Scan for the cell matching the given text and deliver its [x, y] coordinate at center. 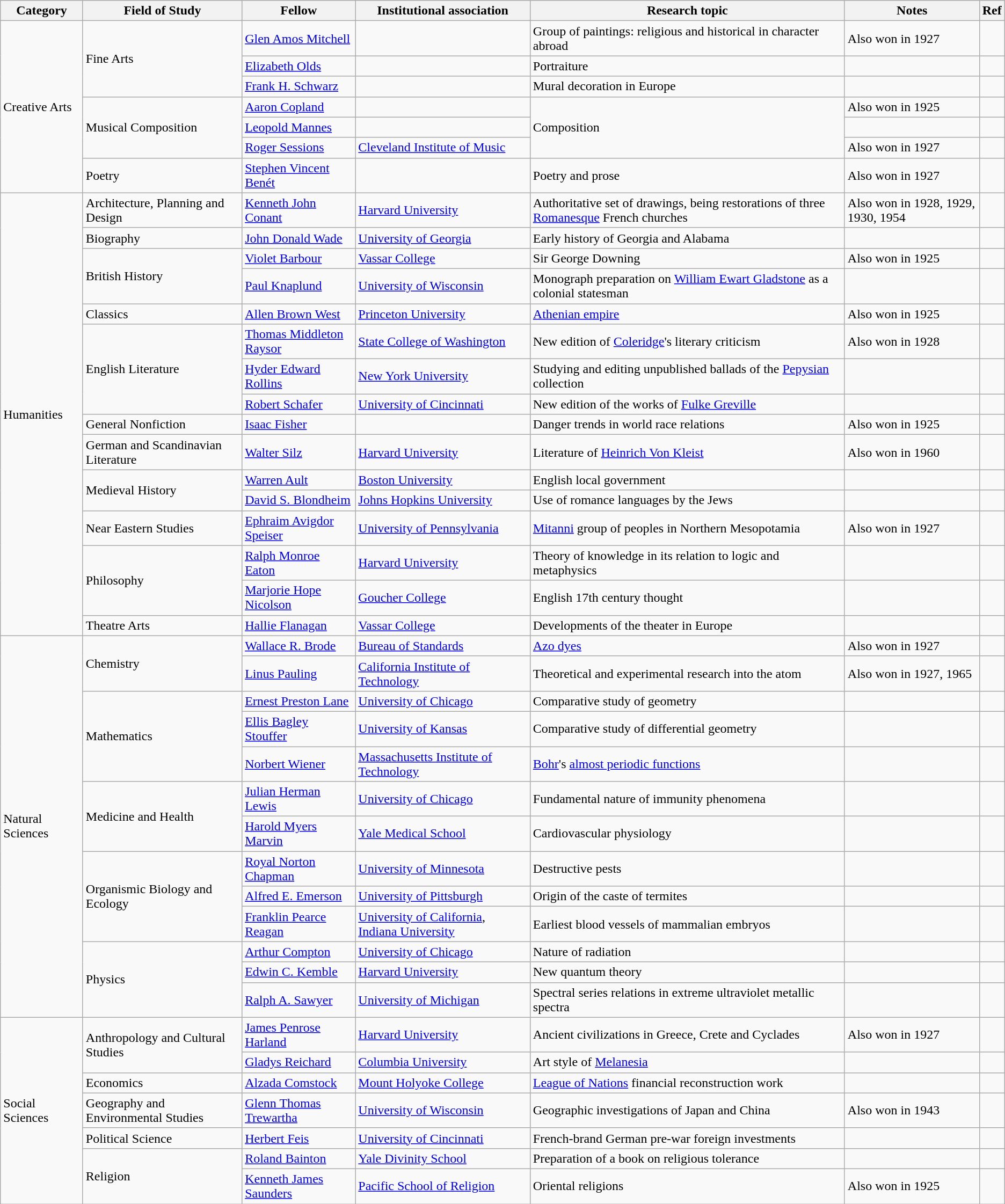
Ancient civilizations in Greece, Crete and Cyclades [687, 1035]
Princeton University [442, 314]
Alzada Comstock [298, 1083]
Earliest blood vessels of mammalian embryos [687, 924]
Ephraim Avigdor Speiser [298, 528]
James Penrose Harland [298, 1035]
David S. Blondheim [298, 500]
Bohr's almost periodic functions [687, 763]
Danger trends in world race relations [687, 425]
Nature of radiation [687, 952]
Violet Barbour [298, 258]
League of Nations financial reconstruction work [687, 1083]
Walter Silz [298, 452]
Theory of knowledge in its relation to logic and metaphysics [687, 563]
Bureau of Standards [442, 646]
Poetry and prose [687, 175]
Kenneth James Saunders [298, 1186]
Linus Pauling [298, 673]
Architecture, Planning and Design [162, 210]
Fine Arts [162, 59]
Sir George Downing [687, 258]
Group of paintings: religious and historical in character abroad [687, 39]
Azo dyes [687, 646]
Research topic [687, 11]
Paul Knaplund [298, 286]
Ralph Monroe Eaton [298, 563]
Spectral series relations in extreme ultraviolet metallic spectra [687, 999]
Norbert Wiener [298, 763]
Natural Sciences [42, 827]
General Nonfiction [162, 425]
English local government [687, 480]
Geographic investigations of Japan and China [687, 1110]
Preparation of a book on religious tolerance [687, 1158]
Composition [687, 127]
Ellis Bagley Stouffer [298, 729]
University of Michigan [442, 999]
Edwin C. Kemble [298, 972]
Literature of Heinrich Von Kleist [687, 452]
Arthur Compton [298, 952]
Warren Ault [298, 480]
New edition of Coleridge's literary criticism [687, 341]
Thomas Middleton Raysor [298, 341]
Creative Arts [42, 107]
Oriental religions [687, 1186]
Yale Divinity School [442, 1158]
Frank H. Schwarz [298, 86]
Glen Amos Mitchell [298, 39]
Medieval History [162, 490]
British History [162, 276]
Julian Herman Lewis [298, 799]
University of Pennsylvania [442, 528]
Humanities [42, 414]
Monograph preparation on William Ewart Gladstone as a colonial statesman [687, 286]
Notes [912, 11]
Authoritative set of drawings, being restorations of three Romanesque French churches [687, 210]
Political Science [162, 1138]
Mathematics [162, 736]
Theatre Arts [162, 625]
Pacific School of Religion [442, 1186]
Wallace R. Brode [298, 646]
Ralph A. Sawyer [298, 999]
Use of romance languages by the Jews [687, 500]
Also won in 1927, 1965 [912, 673]
Roland Bainton [298, 1158]
John Donald Wade [298, 238]
Ref [992, 11]
Early history of Georgia and Alabama [687, 238]
Art style of Melanesia [687, 1062]
Also won in 1943 [912, 1110]
Leopold Mannes [298, 127]
English Literature [162, 369]
Philosophy [162, 580]
University of Pittsburgh [442, 896]
Organismic Biology and Ecology [162, 896]
German and Scandinavian Literature [162, 452]
Kenneth John Conant [298, 210]
French-brand German pre-war foreign investments [687, 1138]
Cleveland Institute of Music [442, 148]
Field of Study [162, 11]
Cardiovascular physiology [687, 834]
English 17th century thought [687, 598]
Religion [162, 1176]
Physics [162, 979]
Also won in 1960 [912, 452]
Marjorie Hope Nicolson [298, 598]
Boston University [442, 480]
Alfred E. Emerson [298, 896]
University of California, Indiana University [442, 924]
University of Minnesota [442, 869]
Roger Sessions [298, 148]
Johns Hopkins University [442, 500]
California Institute of Technology [442, 673]
Developments of the theater in Europe [687, 625]
Biography [162, 238]
Athenian empire [687, 314]
Franklin Pearce Reagan [298, 924]
Royal Norton Chapman [298, 869]
Geography and Environmental Studies [162, 1110]
Studying and editing unpublished ballads of the Pepysian collection [687, 377]
Portraiture [687, 66]
Chemistry [162, 663]
Also won in 1928 [912, 341]
Medicine and Health [162, 816]
Poetry [162, 175]
Elizabeth Olds [298, 66]
Mitanni group of peoples in Northern Mesopotamia [687, 528]
Economics [162, 1083]
New edition of the works of Fulke Greville [687, 404]
State College of Washington [442, 341]
Stephen Vincent Benét [298, 175]
Classics [162, 314]
University of Georgia [442, 238]
Origin of the caste of termites [687, 896]
Also won in 1928, 1929, 1930, 1954 [912, 210]
Hallie Flanagan [298, 625]
Comparative study of differential geometry [687, 729]
Musical Composition [162, 127]
New quantum theory [687, 972]
Near Eastern Studies [162, 528]
Institutional association [442, 11]
Robert Schafer [298, 404]
Mount Holyoke College [442, 1083]
Isaac Fisher [298, 425]
Fellow [298, 11]
Harold Myers Marvin [298, 834]
Goucher College [442, 598]
Comparative study of geometry [687, 701]
Theoretical and experimental research into the atom [687, 673]
Fundamental nature of immunity phenomena [687, 799]
Destructive pests [687, 869]
University of Kansas [442, 729]
Anthropology and Cultural Studies [162, 1045]
New York University [442, 377]
Massachusetts Institute of Technology [442, 763]
Herbert Feis [298, 1138]
Gladys Reichard [298, 1062]
Mural decoration in Europe [687, 86]
Allen Brown West [298, 314]
Columbia University [442, 1062]
Glenn Thomas Trewartha [298, 1110]
Aaron Copland [298, 107]
Social Sciences [42, 1110]
Ernest Preston Lane [298, 701]
Hyder Edward Rollins [298, 377]
Yale Medical School [442, 834]
Category [42, 11]
